For the text-containing cell, return its midpoint in [x, y] coordinate format. 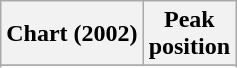
Peakposition [189, 34]
Chart (2002) [72, 34]
